Extract the [x, y] coordinate from the center of the cell holding the provided text.  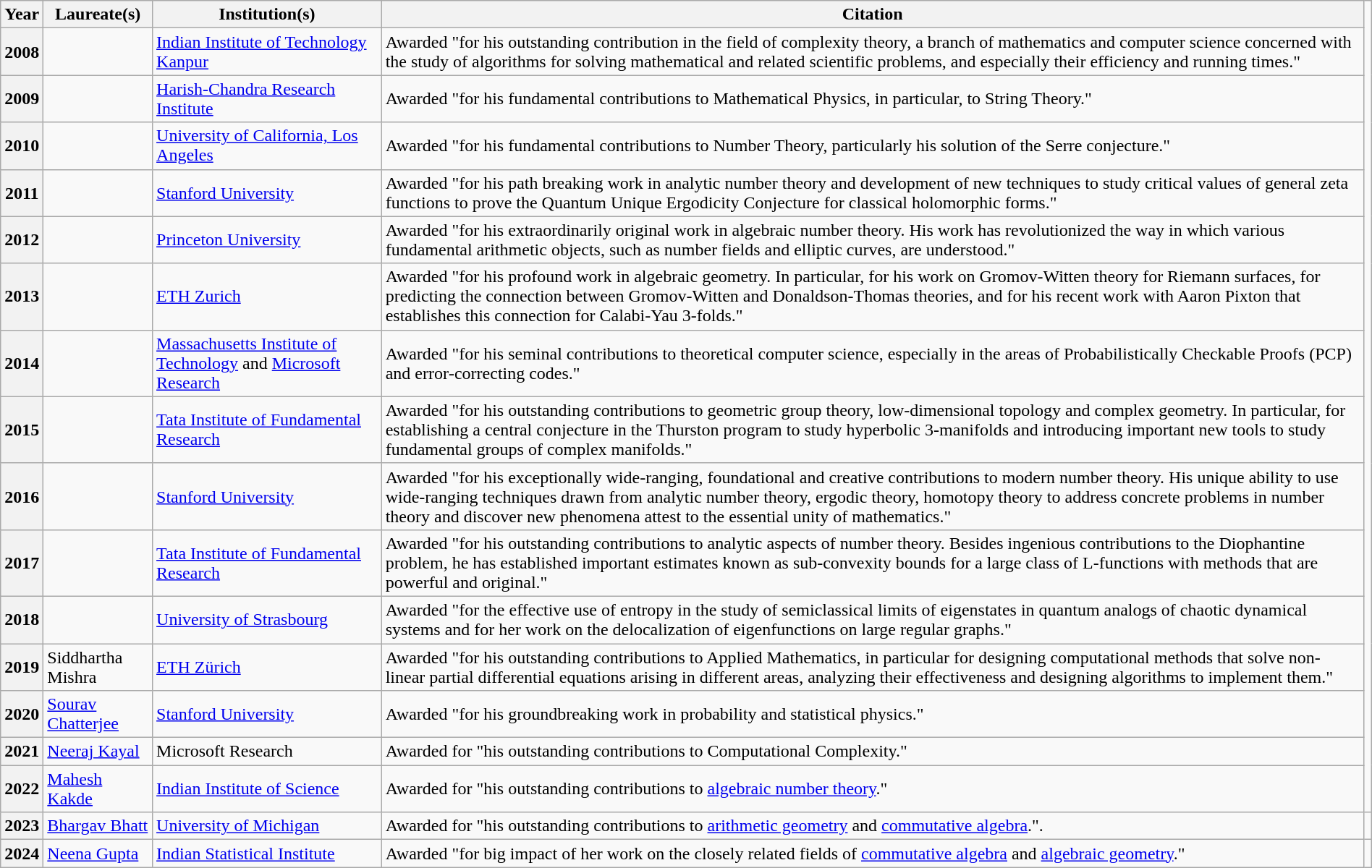
Bhargav Bhatt [98, 826]
Massachusetts Institute of Technology and Microsoft Research [268, 363]
Year [22, 14]
Indian Statistical Institute [268, 854]
2015 [22, 430]
2010 [22, 146]
Neena Gupta [98, 854]
2020 [22, 715]
Awarded "for his fundamental contributions to Mathematical Physics, in particular, to String Theory." [873, 98]
2009 [22, 98]
Princeton University [268, 240]
Awarded "for his groundbreaking work in probability and statistical physics." [873, 715]
2022 [22, 788]
Neeraj Kayal [98, 752]
Microsoft Research [268, 752]
Indian Institute of Science [268, 788]
Harish-Chandra Research Institute [268, 98]
ETH Zürich [268, 667]
Sourav Chatterjee [98, 715]
Awarded for "his outstanding contributions to algebraic number theory." [873, 788]
2008 [22, 52]
2013 [22, 297]
2017 [22, 563]
ETH Zurich [268, 297]
Institution(s) [268, 14]
University of Strasbourg [268, 619]
Awarded for "his outstanding contributions to arithmetic geometry and commutative algebra.". [873, 826]
Awarded for "his outstanding contributions to Computational Complexity." [873, 752]
Indian Institute of Technology Kanpur [268, 52]
2019 [22, 667]
University of Michigan [268, 826]
2023 [22, 826]
2021 [22, 752]
Laureate(s) [98, 14]
2016 [22, 496]
2011 [22, 192]
2012 [22, 240]
2014 [22, 363]
Mahesh Kakde [98, 788]
Citation [873, 14]
University of California, Los Angeles [268, 146]
Awarded "for his fundamental contributions to Number Theory, particularly his solution of the Serre conjecture." [873, 146]
2018 [22, 619]
2024 [22, 854]
Awarded "for big impact of her work on the closely related fields of commutative algebra and algebraic geometry." [873, 854]
Siddhartha Mishra [98, 667]
